For the text-containing cell, return its midpoint in (X, Y) coordinate format. 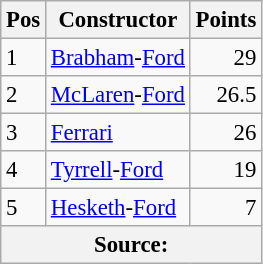
26 (226, 133)
26.5 (226, 95)
5 (24, 208)
Hesketh-Ford (118, 208)
Ferrari (118, 133)
Source: (132, 245)
Tyrrell-Ford (118, 170)
19 (226, 170)
4 (24, 170)
Brabham-Ford (118, 58)
Constructor (118, 20)
7 (226, 208)
1 (24, 58)
3 (24, 133)
Points (226, 20)
2 (24, 95)
29 (226, 58)
Pos (24, 20)
McLaren-Ford (118, 95)
